Return (x, y) of the center of cell containing provided text 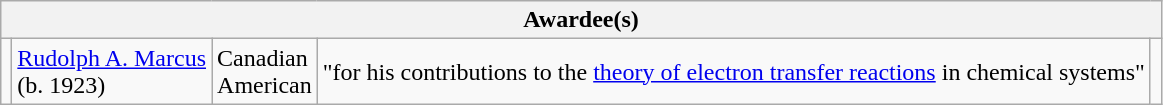
"for his contributions to the theory of electron transfer reactions in chemical systems" (734, 72)
Rudolph A. Marcus(b. 1923) (112, 72)
Canadian American (265, 72)
Awardee(s) (582, 20)
